Scan for the cell matching the given text and deliver its [x, y] coordinate at center. 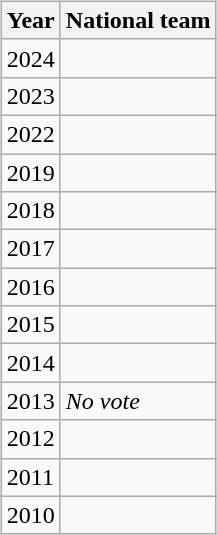
2011 [30, 477]
Year [30, 20]
National team [138, 20]
2023 [30, 96]
2018 [30, 211]
2019 [30, 173]
2010 [30, 515]
2015 [30, 325]
2017 [30, 249]
2024 [30, 58]
2022 [30, 134]
No vote [138, 401]
2016 [30, 287]
2014 [30, 363]
2013 [30, 401]
2012 [30, 439]
